Identify which cell holds the provided text, then report its (x, y) central coordinate. 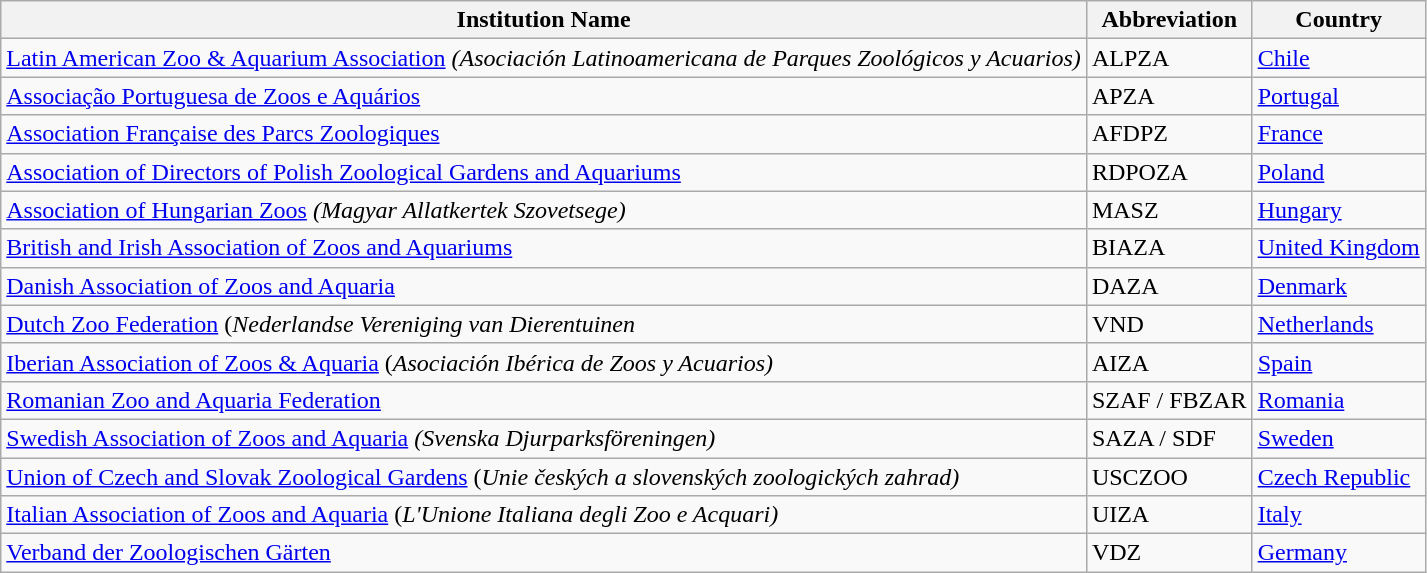
Netherlands (1338, 324)
Institution Name (544, 20)
British and Irish Association of Zoos and Aquariums (544, 248)
Italy (1338, 515)
SZAF / FBZAR (1169, 400)
VDZ (1169, 553)
Association of Hungarian Zoos (Magyar Allatkertek Szovetsege) (544, 210)
RDPOZA (1169, 172)
Denmark (1338, 286)
Chile (1338, 58)
Abbreviation (1169, 20)
Spain (1338, 362)
Dutch Zoo Federation (Nederlandse Vereniging van Dierentuinen (544, 324)
Danish Association of Zoos and Aquaria (544, 286)
APZA (1169, 96)
Sweden (1338, 438)
Association of Directors of Polish Zoological Gardens and Aquariums (544, 172)
Association Française des Parcs Zoologiques (544, 134)
AIZA (1169, 362)
France (1338, 134)
ALPZA (1169, 58)
BIAZA (1169, 248)
Verband der Zoologischen Gärten (544, 553)
Union of Czech and Slovak Zoological Gardens (Unie českých a slovenských zoologických zahrad) (544, 477)
Portugal (1338, 96)
Germany (1338, 553)
Poland (1338, 172)
Swedish Association of Zoos and Aquaria (Svenska Djurparksföreningen) (544, 438)
VND (1169, 324)
Latin American Zoo & Aquarium Association (Asociación Latinoamericana de Parques Zoológicos y Acuarios) (544, 58)
Romania (1338, 400)
USCZOO (1169, 477)
United Kingdom (1338, 248)
Romanian Zoo and Aquaria Federation (544, 400)
Iberian Association of Zoos & Aquaria (Asociación Ibérica de Zoos y Acuarios) (544, 362)
AFDPZ (1169, 134)
UIZA (1169, 515)
Country (1338, 20)
DAZA (1169, 286)
Associação Portuguesa de Zoos e Aquários (544, 96)
MASZ (1169, 210)
Hungary (1338, 210)
SAZA / SDF (1169, 438)
Italian Association of Zoos and Aquaria (L'Unione Italiana degli Zoo e Acquari) (544, 515)
Czech Republic (1338, 477)
